Pinpoint the cell where the given text exists, returning its (x, y) midpoint coordinate. 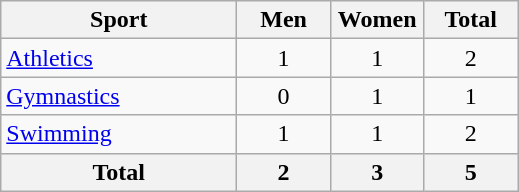
0 (284, 96)
Swimming (119, 134)
Men (284, 20)
Athletics (119, 58)
Women (377, 20)
5 (471, 172)
Gymnastics (119, 96)
Sport (119, 20)
3 (377, 172)
